Scan for the cell matching the given text and deliver its [X, Y] coordinate at center. 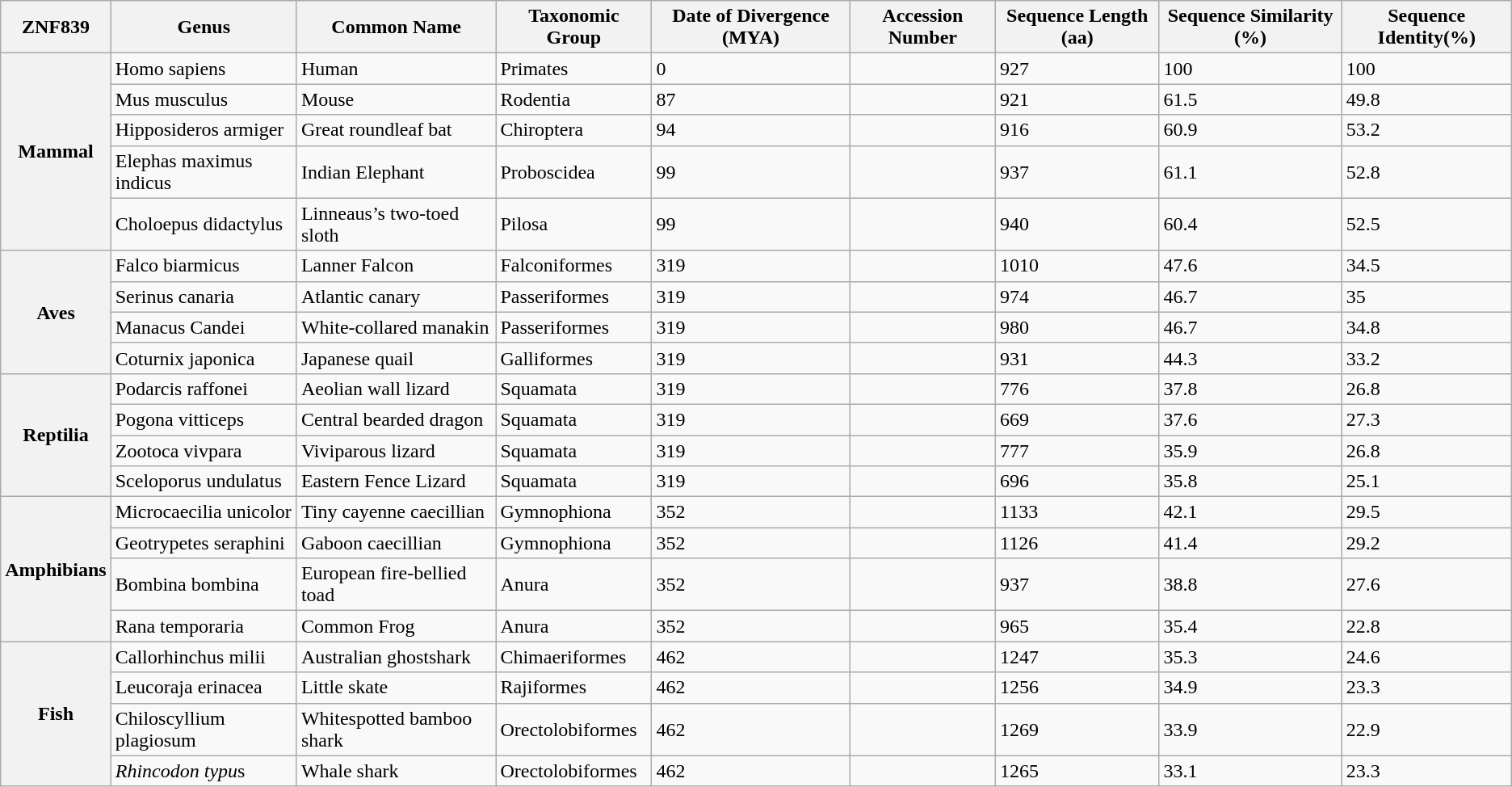
Linneaus’s two-toed sloth [396, 225]
Callorhinchus milii [204, 657]
49.8 [1426, 99]
34.9 [1250, 688]
Chiloscyllium plagiosum [204, 729]
Viviparous lizard [396, 450]
1269 [1077, 729]
Human [396, 69]
22.8 [1426, 626]
27.6 [1426, 585]
Galliformes [573, 358]
Little skate [396, 688]
Whale shark [396, 771]
35.8 [1250, 482]
29.5 [1426, 512]
Pilosa [573, 225]
ZNF839 [56, 27]
Homo sapiens [204, 69]
Serinus canaria [204, 297]
0 [751, 69]
Falconiformes [573, 266]
Tiny cayenne caecillian [396, 512]
1126 [1077, 543]
Japanese quail [396, 358]
Date of Divergence (MYA) [751, 27]
Choloepus didactylus [204, 225]
927 [1077, 69]
916 [1077, 130]
38.8 [1250, 585]
Great roundleaf bat [396, 130]
1247 [1077, 657]
Accession Number [922, 27]
1265 [1077, 771]
61.5 [1250, 99]
974 [1077, 297]
Chiroptera [573, 130]
931 [1077, 358]
921 [1077, 99]
Sequence Length (aa) [1077, 27]
33.1 [1250, 771]
Manacus Candei [204, 327]
776 [1077, 389]
Central bearded dragon [396, 419]
37.8 [1250, 389]
White-collared manakin [396, 327]
41.4 [1250, 543]
Fish [56, 714]
Aeolian wall lizard [396, 389]
47.6 [1250, 266]
61.1 [1250, 171]
Atlantic canary [396, 297]
Mus musculus [204, 99]
24.6 [1426, 657]
33.9 [1250, 729]
Sequence Similarity (%) [1250, 27]
Indian Elephant [396, 171]
Rajiformes [573, 688]
22.9 [1426, 729]
60.9 [1250, 130]
965 [1077, 626]
940 [1077, 225]
Rana temporaria [204, 626]
52.8 [1426, 171]
44.3 [1250, 358]
Lanner Falcon [396, 266]
94 [751, 130]
Hipposideros armiger [204, 130]
777 [1077, 450]
Sceloporus undulatus [204, 482]
1256 [1077, 688]
669 [1077, 419]
33.2 [1426, 358]
Aves [56, 312]
35.9 [1250, 450]
1133 [1077, 512]
34.8 [1426, 327]
60.4 [1250, 225]
Falco biarmicus [204, 266]
29.2 [1426, 543]
Primates [573, 69]
Zootoca vivpara [204, 450]
Mammal [56, 152]
27.3 [1426, 419]
87 [751, 99]
Proboscidea [573, 171]
Bombina bombina [204, 585]
Rhincodon typus [204, 771]
1010 [1077, 266]
Reptilia [56, 435]
37.6 [1250, 419]
Pogona vitticeps [204, 419]
Common Frog [396, 626]
34.5 [1426, 266]
53.2 [1426, 130]
Elephas maximus indicus [204, 171]
Coturnix japonica [204, 358]
European fire-bellied toad [396, 585]
25.1 [1426, 482]
Leucoraja erinacea [204, 688]
Genus [204, 27]
42.1 [1250, 512]
Rodentia [573, 99]
980 [1077, 327]
Australian ghostshark [396, 657]
Microcaecilia unicolor [204, 512]
35 [1426, 297]
Amphibians [56, 569]
Chimaeriformes [573, 657]
Whitespotted bamboo shark [396, 729]
52.5 [1426, 225]
Gaboon caecillian [396, 543]
35.3 [1250, 657]
Eastern Fence Lizard [396, 482]
Geotrypetes seraphini [204, 543]
Mouse [396, 99]
Sequence Identity(%) [1426, 27]
Taxonomic Group [573, 27]
35.4 [1250, 626]
696 [1077, 482]
Common Name [396, 27]
Podarcis raffonei [204, 389]
